Identify which cell holds the provided text, then report its (X, Y) central coordinate. 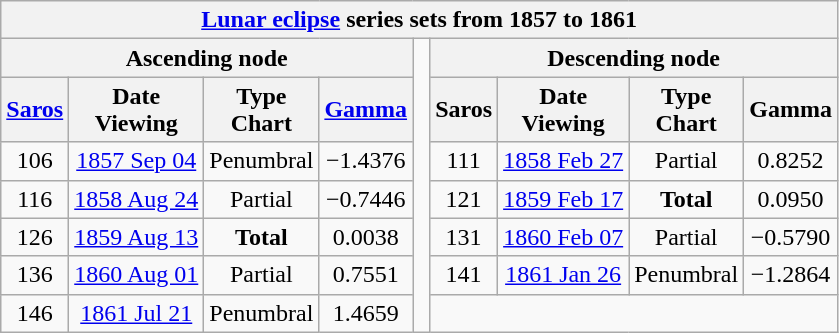
−1.2864 (791, 275)
Lunar eclipse series sets from 1857 to 1861 (420, 20)
141 (464, 275)
−0.5790 (791, 237)
0.0950 (791, 199)
1858 Aug 24 (136, 199)
1.4659 (366, 313)
1858 Feb 27 (564, 161)
1857 Sep 04 (136, 161)
1859 Feb 17 (564, 199)
1860 Feb 07 (564, 237)
1861 Jan 26 (564, 275)
Ascending node (207, 58)
−1.4376 (366, 161)
131 (464, 237)
0.7551 (366, 275)
1861 Jul 21 (136, 313)
111 (464, 161)
136 (35, 275)
116 (35, 199)
121 (464, 199)
Descending node (634, 58)
0.0038 (366, 237)
106 (35, 161)
1859 Aug 13 (136, 237)
126 (35, 237)
−0.7446 (366, 199)
146 (35, 313)
0.8252 (791, 161)
1860 Aug 01 (136, 275)
